Identify which cell holds the provided text, then report its [x, y] central coordinate. 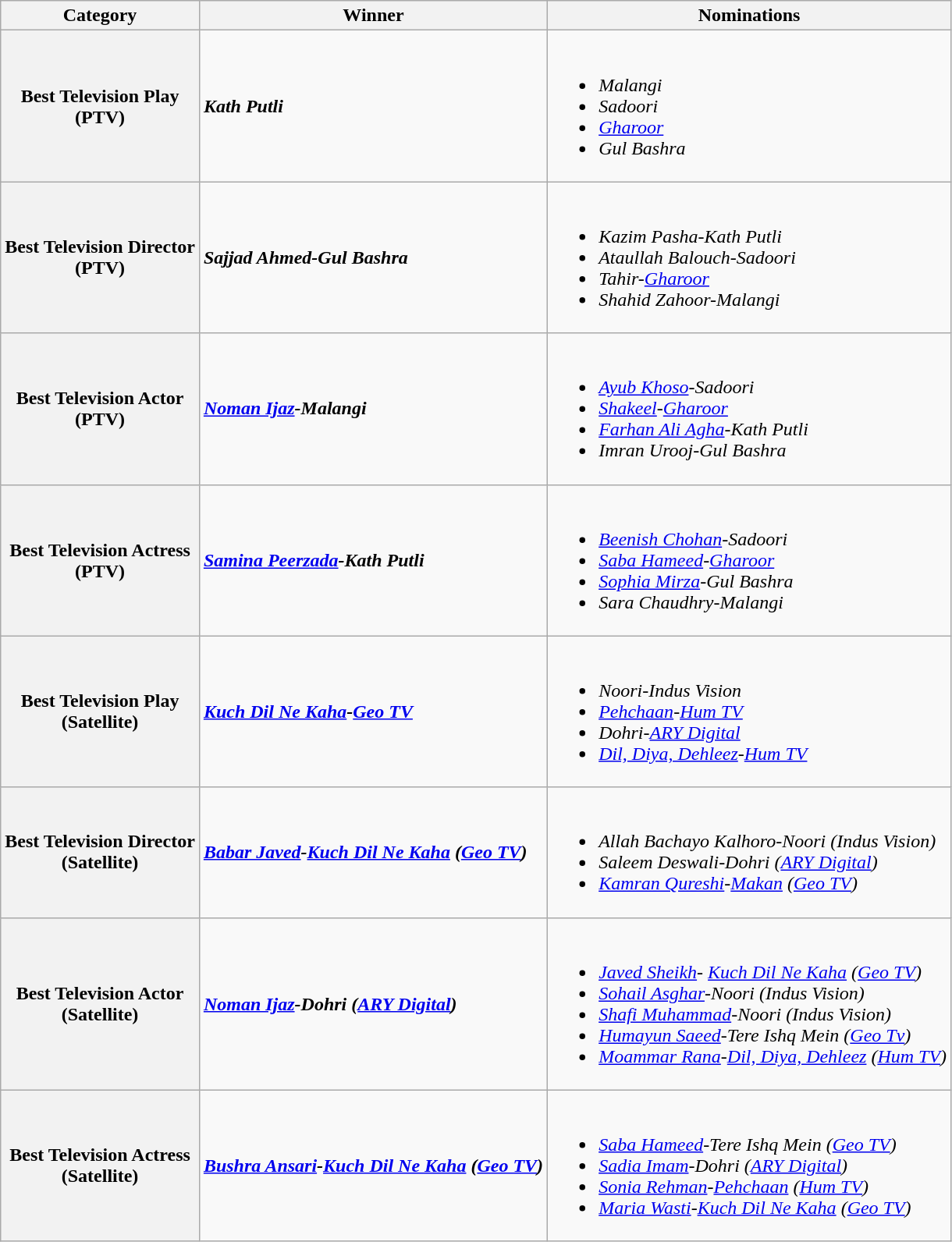
Kazim Pasha-Kath PutliAtaullah Balouch-SadooriTahir-GharoorShahid Zahoor-Malangi [749, 257]
Samina Peerzada-Kath Putli [373, 560]
Noman Ijaz-Malangi [373, 409]
Best Television Actress(Satellite) [100, 1166]
Noori-Indus VisionPehchaan-Hum TVDohri-ARY DigitalDil, Diya, Dehleez-Hum TV [749, 711]
Best Television Actress(PTV) [100, 560]
Saba Hameed-Tere Ishq Mein (Geo TV)Sadia Imam-Dohri (ARY Digital)Sonia Rehman-Pehchaan (Hum TV)Maria Wasti-Kuch Dil Ne Kaha (Geo TV) [749, 1166]
Kath Putli [373, 106]
MalangiSadooriGharoorGul Bashra [749, 106]
Babar Javed-Kuch Dil Ne Kaha (Geo TV) [373, 852]
Winner [373, 16]
Ayub Khoso-SadooriShakeel-GharoorFarhan Ali Agha-Kath PutliImran Urooj-Gul Bashra [749, 409]
Nominations [749, 16]
Best Television Play(Satellite) [100, 711]
Kuch Dil Ne Kaha-Geo TV [373, 711]
Best Television Actor(Satellite) [100, 1003]
Noman Ijaz-Dohri (ARY Digital) [373, 1003]
Best Television Play(PTV) [100, 106]
Best Television Director(PTV) [100, 257]
Sajjad Ahmed-Gul Bashra [373, 257]
Category [100, 16]
Allah Bachayo Kalhoro-Noori (Indus Vision)Saleem Deswali-Dohri (ARY Digital)Kamran Qureshi-Makan (Geo TV) [749, 852]
Best Television Actor(PTV) [100, 409]
Bushra Ansari-Kuch Dil Ne Kaha (Geo TV) [373, 1166]
Best Television Director(Satellite) [100, 852]
Beenish Chohan-SadooriSaba Hameed-GharoorSophia Mirza-Gul BashraSara Chaudhry-Malangi [749, 560]
